Extract the (X, Y) coordinate from the center of the cell holding the provided text.  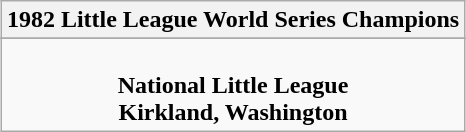
1982 Little League World Series Champions (232, 20)
National Little LeagueKirkland, Washington (232, 85)
